From the cell containing the given text, extract its center point as [X, Y] coordinate. 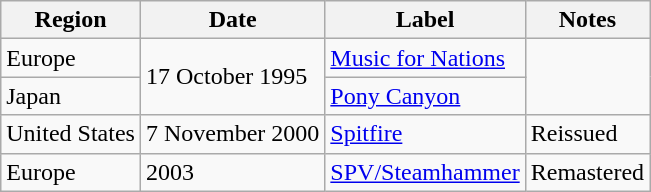
Pony Canyon [425, 96]
Remastered [587, 172]
Date [232, 20]
Japan [71, 96]
Spitfire [425, 134]
United States [71, 134]
Label [425, 20]
Region [71, 20]
Reissued [587, 134]
Notes [587, 20]
7 November 2000 [232, 134]
Music for Nations [425, 58]
17 October 1995 [232, 77]
2003 [232, 172]
SPV/Steamhammer [425, 172]
